From the cell containing the given text, extract its center point as [X, Y] coordinate. 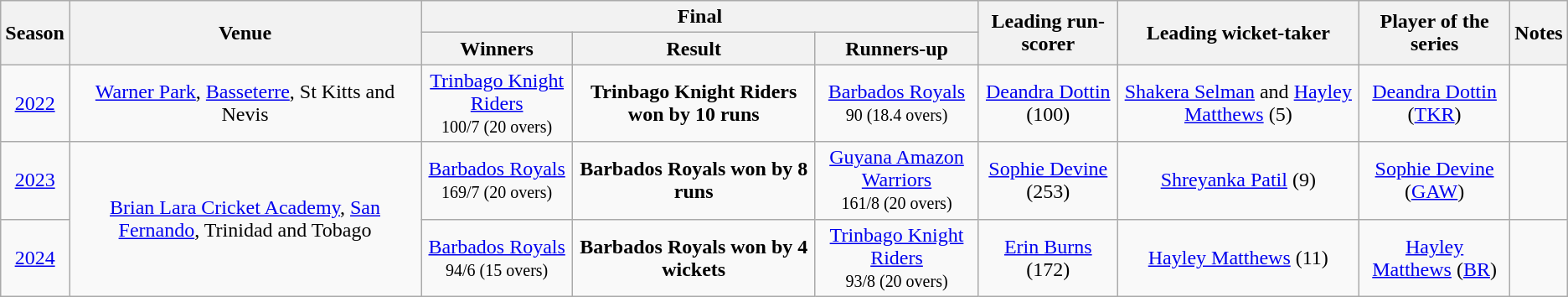
Shreyanka Patil (9) [1238, 180]
Shakera Selman and Hayley Matthews (5) [1238, 103]
2024 [35, 258]
2023 [35, 180]
Deandra Dottin (TKR) [1434, 103]
Leading run-scorer [1048, 33]
Erin Burns (172) [1048, 258]
Trinbago Knight Riders 100/7 (20 overs) [498, 103]
Brian Lara Cricket Academy, San Fernando, Trinidad and Tobago [245, 219]
Barbados Royals 169/7 (20 overs) [498, 180]
Sophie Devine (GAW) [1434, 180]
Notes [1539, 33]
Barbados Royals won by 4 wickets [694, 258]
Trinbago Knight Riders 93/8 (20 overs) [897, 258]
Winners [498, 49]
Warner Park, Basseterre, St Kitts and Nevis [245, 103]
Trinbago Knight Riders won by 10 runs [694, 103]
Final [700, 17]
Hayley Matthews (BR) [1434, 258]
Leading wicket-taker [1238, 33]
Player of the series [1434, 33]
Result [694, 49]
Hayley Matthews (11) [1238, 258]
Barbados Royals 90 (18.4 overs) [897, 103]
Barbados Royals 94/6 (15 overs) [498, 258]
Sophie Devine (253) [1048, 180]
Guyana Amazon Warriors 161/8 (20 overs) [897, 180]
2022 [35, 103]
Season [35, 33]
Venue [245, 33]
Barbados Royals won by 8 runs [694, 180]
Deandra Dottin (100) [1048, 103]
Runners-up [897, 49]
